Identify which cell holds the provided text, then report its [X, Y] central coordinate. 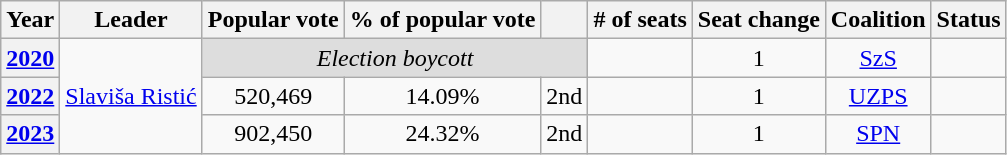
2020 [30, 58]
Slaviša Ristić [131, 96]
902,450 [273, 134]
Seat change [758, 20]
520,469 [273, 96]
UZPS [878, 96]
% of popular vote [442, 20]
14.09% [442, 96]
SPN [878, 134]
Coalition [878, 20]
Leader [131, 20]
Election boycott [395, 58]
# of seats [640, 20]
Status [968, 20]
Year [30, 20]
Popular vote [273, 20]
2023 [30, 134]
2022 [30, 96]
SzS [878, 58]
24.32% [442, 134]
